Locate the cell with the specified text and output its [X, Y] center coordinate. 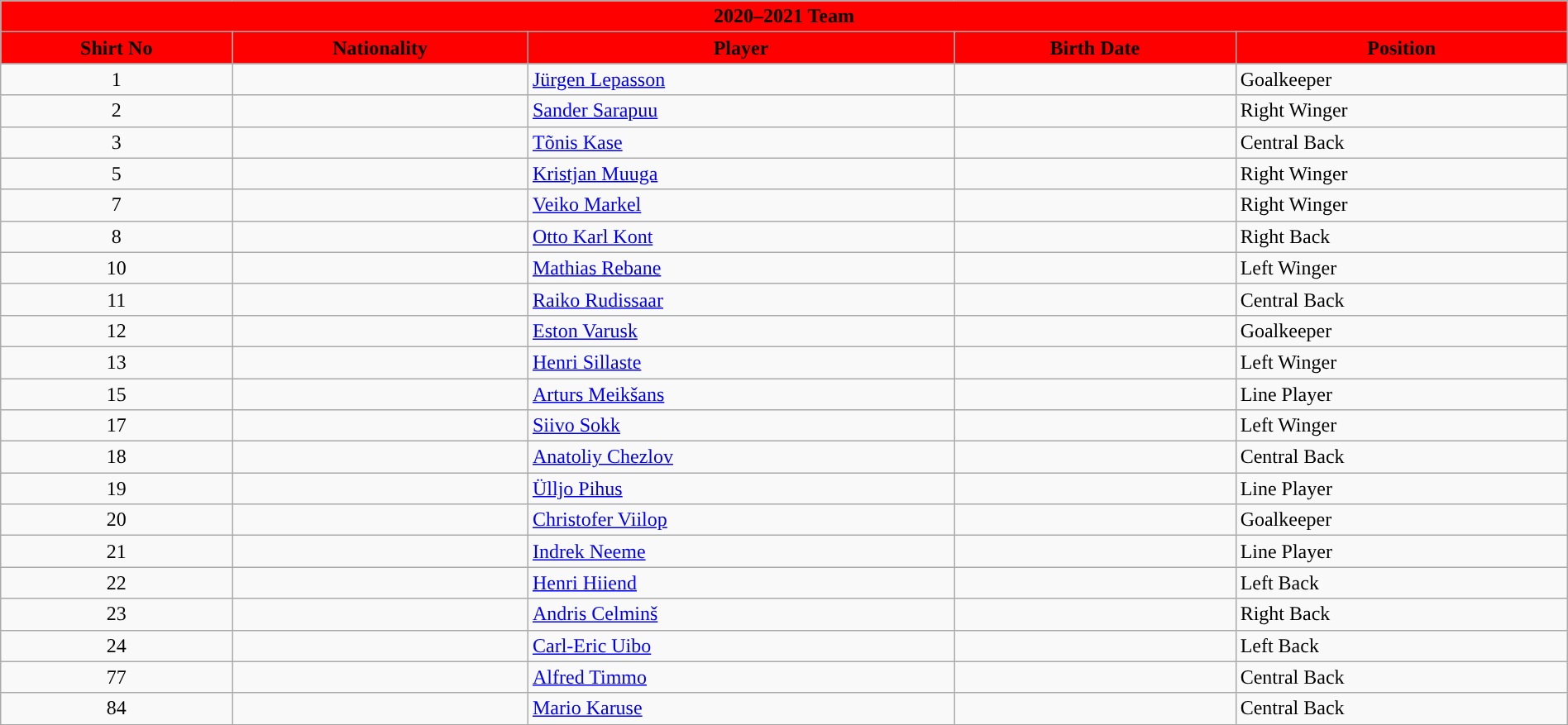
Arturs Meikšans [741, 394]
2 [117, 111]
22 [117, 583]
Ülljo Pihus [741, 489]
8 [117, 236]
Anatoliy Chezlov [741, 457]
2020–2021 Team [784, 17]
7 [117, 205]
15 [117, 394]
10 [117, 268]
Tõnis Kase [741, 142]
Veiko Markel [741, 205]
77 [117, 677]
Raiko Rudissaar [741, 299]
Shirt No [117, 48]
Nationality [380, 48]
19 [117, 489]
20 [117, 520]
Carl-Eric Uibo [741, 646]
Henri Sillaste [741, 362]
Alfred Timmo [741, 677]
18 [117, 457]
5 [117, 174]
Otto Karl Kont [741, 236]
1 [117, 79]
13 [117, 362]
Sander Sarapuu [741, 111]
Jürgen Lepasson [741, 79]
17 [117, 426]
23 [117, 614]
Siivo Sokk [741, 426]
Henri Hiiend [741, 583]
Birth Date [1095, 48]
Mathias Rebane [741, 268]
84 [117, 708]
3 [117, 142]
24 [117, 646]
Kristjan Muuga [741, 174]
21 [117, 551]
Player [741, 48]
Eston Varusk [741, 331]
Indrek Neeme [741, 551]
Position [1401, 48]
12 [117, 331]
11 [117, 299]
Mario Karuse [741, 708]
Andris Celminš [741, 614]
Christofer Viilop [741, 520]
